From the cell containing the given text, extract its center point as (X, Y) coordinate. 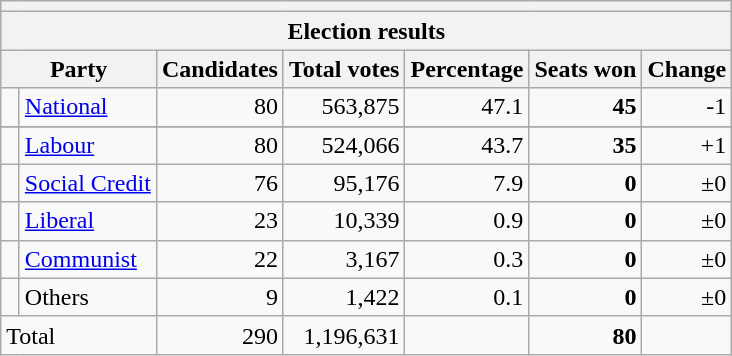
524,066 (344, 145)
47.1 (467, 107)
Candidates (220, 69)
Liberal (88, 221)
Total (79, 335)
+1 (687, 145)
0.3 (467, 259)
Social Credit (88, 183)
35 (586, 145)
0.1 (467, 297)
Seats won (586, 69)
95,176 (344, 183)
National (88, 107)
290 (220, 335)
3,167 (344, 259)
Communist (88, 259)
Percentage (467, 69)
Change (687, 69)
-1 (687, 107)
Election results (366, 31)
45 (586, 107)
Others (88, 297)
43.7 (467, 145)
1,422 (344, 297)
0.9 (467, 221)
563,875 (344, 107)
76 (220, 183)
Total votes (344, 69)
Party (79, 69)
9 (220, 297)
7.9 (467, 183)
23 (220, 221)
1,196,631 (344, 335)
22 (220, 259)
10,339 (344, 221)
Labour (88, 145)
